Detect which cell encompasses the target text, then output its (X, Y) center coordinate. 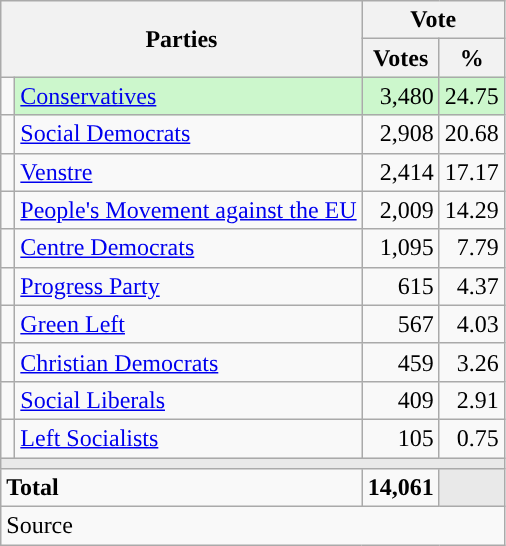
17.17 (472, 172)
Total (182, 488)
14,061 (400, 488)
3,480 (400, 96)
Votes (400, 58)
409 (400, 400)
% (472, 58)
3.26 (472, 362)
Parties (182, 39)
Social Democrats (188, 134)
Social Liberals (188, 400)
Left Socialists (188, 438)
0.75 (472, 438)
Venstre (188, 172)
4.37 (472, 286)
2,908 (400, 134)
Vote (433, 20)
105 (400, 438)
7.79 (472, 248)
Conservatives (188, 96)
4.03 (472, 324)
Centre Democrats (188, 248)
2,414 (400, 172)
459 (400, 362)
24.75 (472, 96)
14.29 (472, 210)
1,095 (400, 248)
2.91 (472, 400)
Green Left (188, 324)
20.68 (472, 134)
567 (400, 324)
Progress Party (188, 286)
Christian Democrats (188, 362)
2,009 (400, 210)
Source (253, 526)
People's Movement against the EU (188, 210)
615 (400, 286)
